Return (X, Y) of the center of cell containing provided text 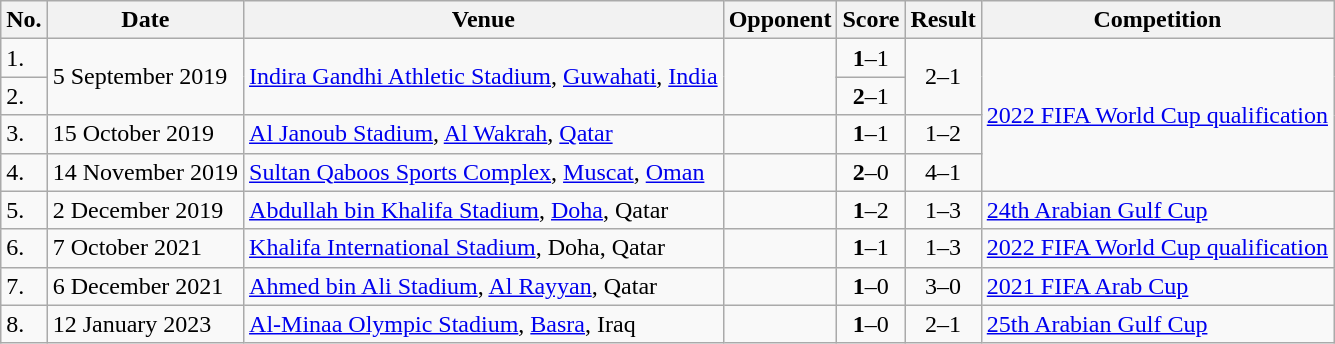
6 December 2021 (145, 286)
Competition (1157, 20)
3. (24, 134)
Score (871, 20)
15 October 2019 (145, 134)
Al Janoub Stadium, Al Wakrah, Qatar (484, 134)
Date (145, 20)
14 November 2019 (145, 172)
Opponent (780, 20)
Khalifa International Stadium, Doha, Qatar (484, 248)
2–0 (871, 172)
7. (24, 286)
Ahmed bin Ali Stadium, Al Rayyan, Qatar (484, 286)
2 December 2019 (145, 210)
Venue (484, 20)
No. (24, 20)
2021 FIFA Arab Cup (1157, 286)
24th Arabian Gulf Cup (1157, 210)
6. (24, 248)
12 January 2023 (145, 324)
Sultan Qaboos Sports Complex, Muscat, Oman (484, 172)
7 October 2021 (145, 248)
3–0 (943, 286)
4–1 (943, 172)
Indira Gandhi Athletic Stadium, Guwahati, India (484, 77)
1. (24, 58)
Abdullah bin Khalifa Stadium, Doha, Qatar (484, 210)
25th Arabian Gulf Cup (1157, 324)
5. (24, 210)
8. (24, 324)
5 September 2019 (145, 77)
2. (24, 96)
Result (943, 20)
4. (24, 172)
Al-Minaa Olympic Stadium, Basra, Iraq (484, 324)
